Locate the cell with the specified text and output its [x, y] center coordinate. 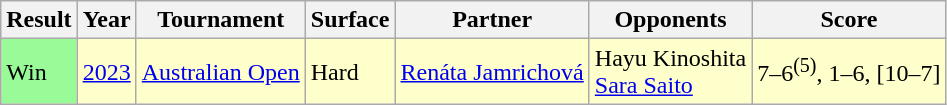
Hard [350, 72]
Partner [492, 20]
Result [39, 20]
2023 [106, 72]
Hayu Kinoshita Sara Saito [670, 72]
Tournament [220, 20]
Australian Open [220, 72]
Win [39, 72]
7–6(5), 1–6, [10–7] [849, 72]
Surface [350, 20]
Year [106, 20]
Score [849, 20]
Opponents [670, 20]
Renáta Jamrichová [492, 72]
